Return the (x, y) coordinate for the center point of the cell that contains the specified text.  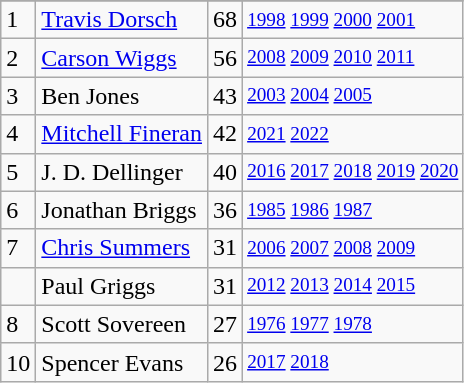
Travis Dorsch (122, 20)
27 (226, 324)
Jonathan Briggs (122, 210)
43 (226, 96)
3 (18, 96)
Chris Summers (122, 248)
1985 1986 1987 (353, 210)
2006 2007 2008 2009 (353, 248)
1 (18, 20)
Mitchell Fineran (122, 134)
2021 2022 (353, 134)
36 (226, 210)
2016 2017 2018 2019 2020 (353, 172)
5 (18, 172)
26 (226, 362)
Scott Sovereen (122, 324)
4 (18, 134)
6 (18, 210)
56 (226, 58)
2 (18, 58)
2008 2009 2010 2011 (353, 58)
40 (226, 172)
42 (226, 134)
Paul Griggs (122, 286)
2003 2004 2005 (353, 96)
10 (18, 362)
Carson Wiggs (122, 58)
Ben Jones (122, 96)
68 (226, 20)
2017 2018 (353, 362)
1976 1977 1978 (353, 324)
Spencer Evans (122, 362)
J. D. Dellinger (122, 172)
7 (18, 248)
1998 1999 2000 2001 (353, 20)
2012 2013 2014 2015 (353, 286)
8 (18, 324)
